Pinpoint the cell where the given text exists, returning its [X, Y] midpoint coordinate. 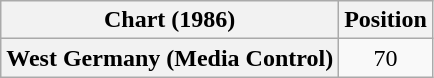
70 [386, 58]
West Germany (Media Control) [170, 58]
Position [386, 20]
Chart (1986) [170, 20]
